Output the [X, Y] coordinate of the center of the cell containing the given text.  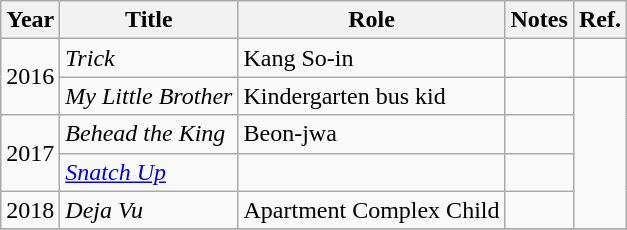
Deja Vu [149, 210]
Kindergarten bus kid [372, 96]
Year [30, 20]
2017 [30, 153]
Notes [539, 20]
Snatch Up [149, 172]
My Little Brother [149, 96]
Behead the King [149, 134]
Apartment Complex Child [372, 210]
Ref. [600, 20]
Kang So-in [372, 58]
Beon-jwa [372, 134]
Title [149, 20]
Role [372, 20]
Trick [149, 58]
2018 [30, 210]
2016 [30, 77]
